Return the [x, y] coordinate for the center point of the cell that contains the specified text.  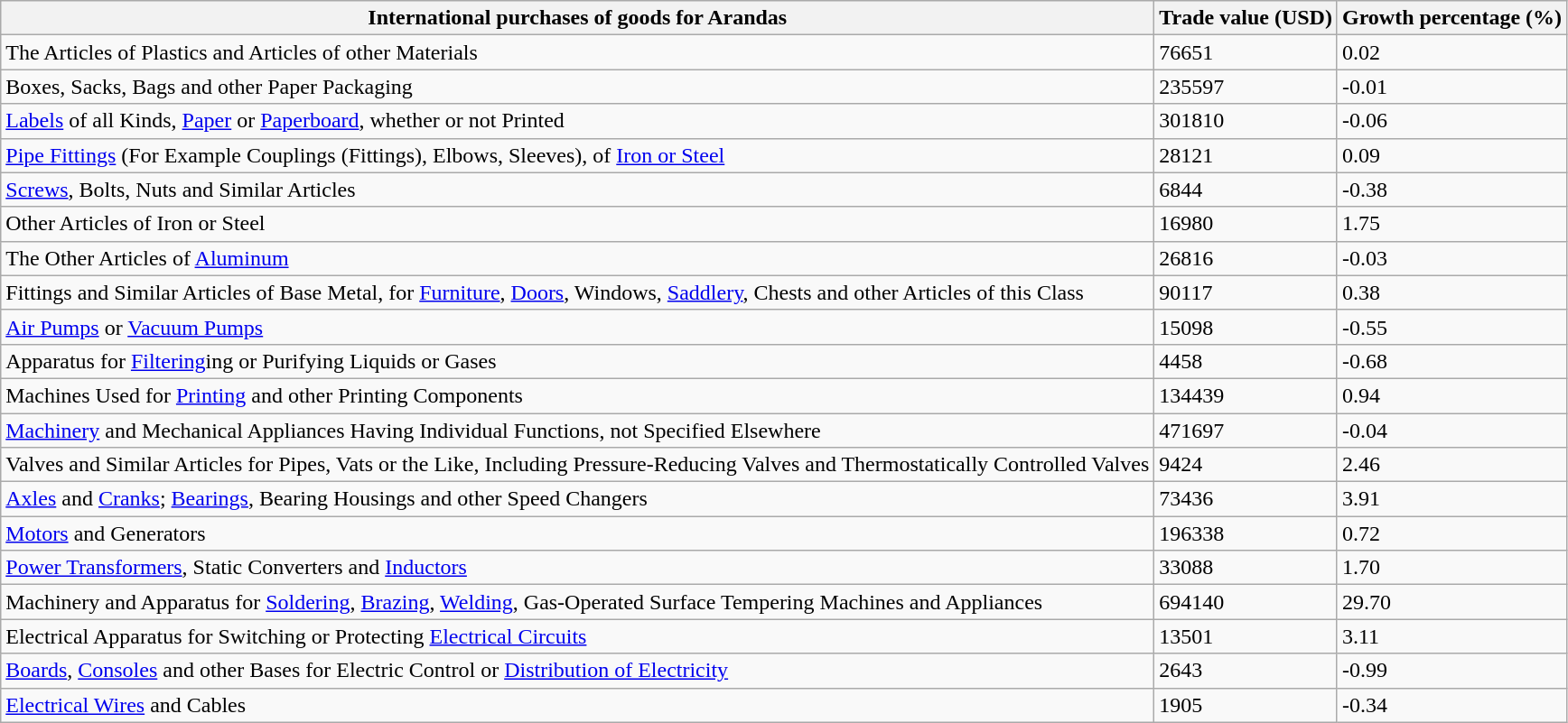
Motors and Generators [578, 533]
15098 [1246, 327]
Machinery and Mechanical Appliances Having Individual Functions, not Specified Elsewhere [578, 431]
9424 [1246, 465]
Growth percentage (%) [1451, 18]
0.38 [1451, 292]
-0.06 [1451, 121]
The Other Articles of Aluminum [578, 258]
-0.34 [1451, 705]
Boards, Consoles and other Bases for Electric Control or Distribution of Electricity [578, 671]
Trade value (USD) [1246, 18]
33088 [1246, 568]
Machinery and Apparatus for Soldering, Brazing, Welding, Gas-Operated Surface Tempering Machines and Appliances [578, 602]
-0.03 [1451, 258]
0.02 [1451, 52]
Valves and Similar Articles for Pipes, Vats or the Like, Including Pressure-Reducing Valves and Thermostatically Controlled Valves [578, 465]
The Articles of Plastics and Articles of other Materials [578, 52]
Electrical Wires and Cables [578, 705]
Axles and Cranks; Bearings, Bearing Housings and other Speed Changers [578, 499]
4458 [1246, 361]
Air Pumps or Vacuum Pumps [578, 327]
90117 [1246, 292]
235597 [1246, 87]
0.72 [1451, 533]
Other Articles of Iron or Steel [578, 224]
1.75 [1451, 224]
694140 [1246, 602]
Labels of all Kinds, Paper or Paperboard, whether or not Printed [578, 121]
-0.01 [1451, 87]
Fittings and Similar Articles of Base Metal, for Furniture, Doors, Windows, Saddlery, Chests and other Articles of this Class [578, 292]
6844 [1246, 190]
134439 [1246, 395]
76651 [1246, 52]
-0.99 [1451, 671]
28121 [1246, 155]
-0.55 [1451, 327]
0.94 [1451, 395]
Pipe Fittings (For Example Couplings (Fittings), Elbows, Sleeves), of Iron or Steel [578, 155]
16980 [1246, 224]
26816 [1246, 258]
29.70 [1451, 602]
Electrical Apparatus for Switching or Protecting Electrical Circuits [578, 636]
-0.04 [1451, 431]
3.11 [1451, 636]
1.70 [1451, 568]
2.46 [1451, 465]
13501 [1246, 636]
Screws, Bolts, Nuts and Similar Articles [578, 190]
301810 [1246, 121]
Apparatus for Filteringing or Purifying Liquids or Gases [578, 361]
Power Transformers, Static Converters and Inductors [578, 568]
471697 [1246, 431]
Machines Used for Printing and other Printing Components [578, 395]
-0.68 [1451, 361]
-0.38 [1451, 190]
73436 [1246, 499]
International purchases of goods for Arandas [578, 18]
0.09 [1451, 155]
3.91 [1451, 499]
196338 [1246, 533]
2643 [1246, 671]
Boxes, Sacks, Bags and other Paper Packaging [578, 87]
1905 [1246, 705]
